Detect which cell encompasses the target text, then output its [X, Y] center coordinate. 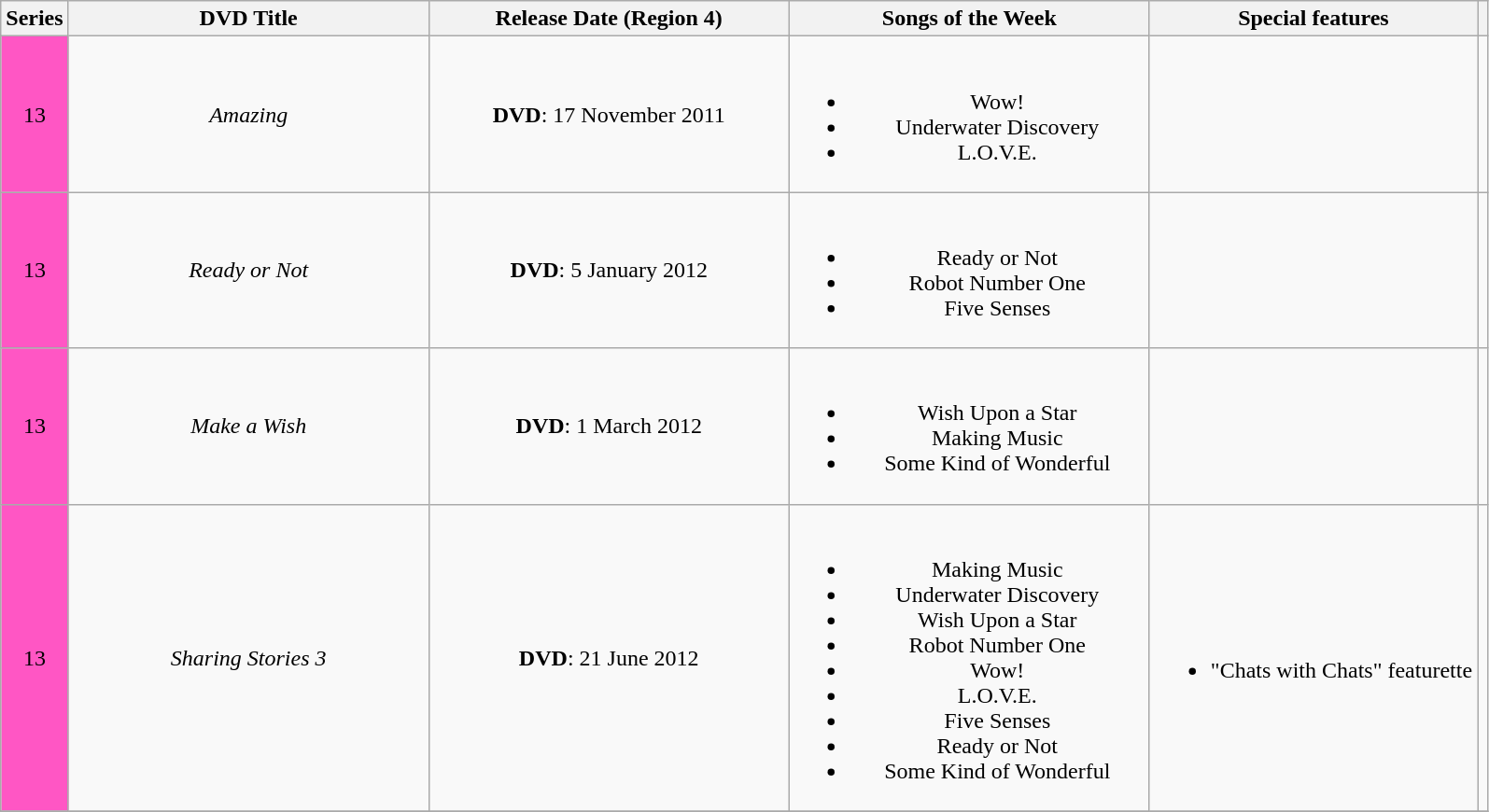
DVD Title [248, 19]
Ready or NotRobot Number OneFive Senses [969, 271]
Songs of the Week [969, 19]
Make a Wish [248, 426]
Making MusicUnderwater DiscoveryWish Upon a StarRobot Number OneWow!L.O.V.E.Five SensesReady or NotSome Kind of Wonderful [969, 657]
Release Date (Region 4) [609, 19]
DVD: 17 November 2011 [609, 114]
DVD: 21 June 2012 [609, 657]
Amazing [248, 114]
Ready or Not [248, 271]
DVD: 1 March 2012 [609, 426]
"Chats with Chats" featurette [1313, 657]
DVD: 5 January 2012 [609, 271]
Series [35, 19]
Wish Upon a StarMaking MusicSome Kind of Wonderful [969, 426]
Special features [1313, 19]
Wow!Underwater DiscoveryL.O.V.E. [969, 114]
Sharing Stories 3 [248, 657]
